From the cell containing the given text, extract its center point as (X, Y) coordinate. 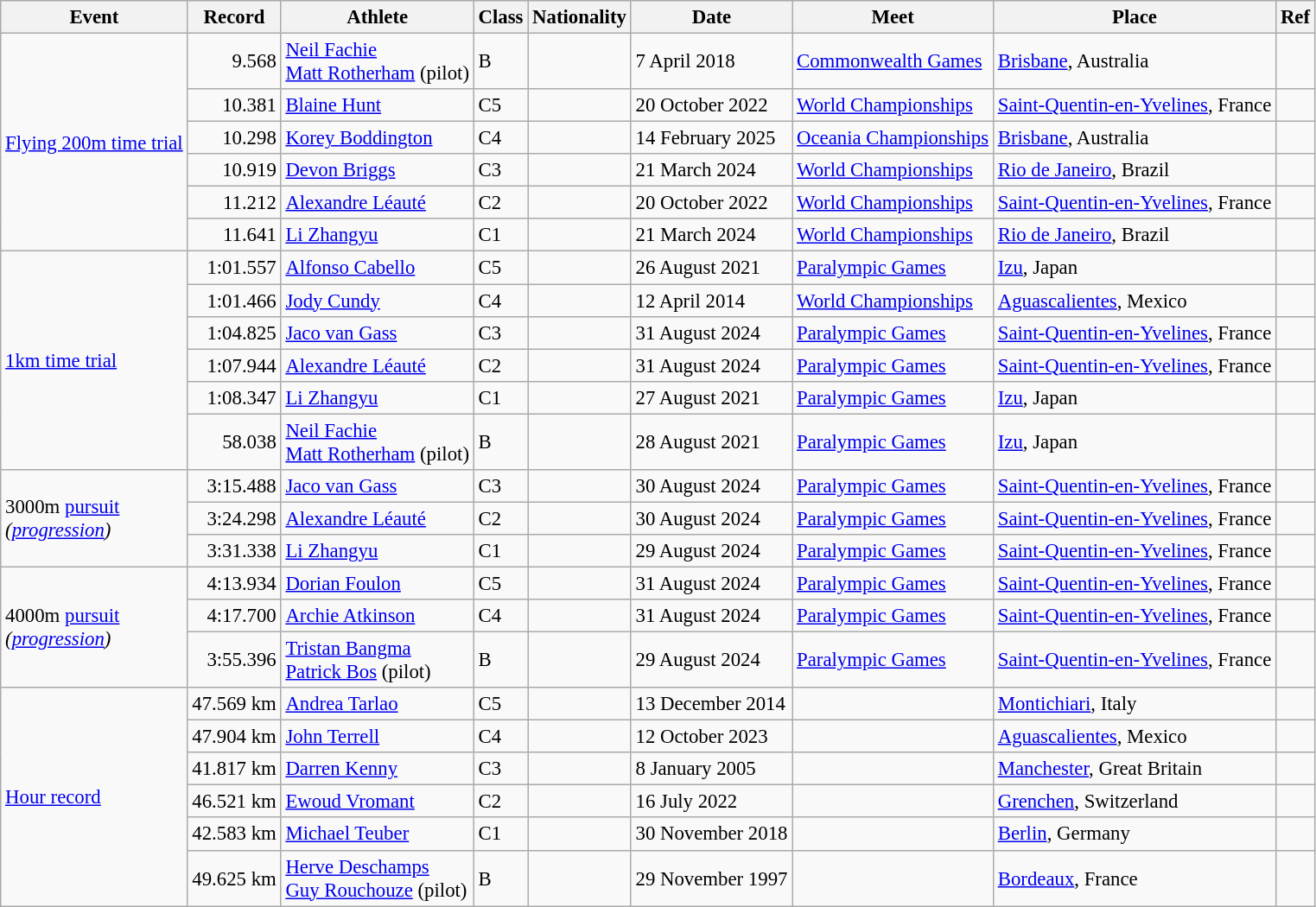
3:24.298 (234, 518)
Date (711, 17)
Hour record (94, 796)
12 October 2023 (711, 737)
Record (234, 17)
26 August 2021 (711, 268)
10.381 (234, 105)
29 November 1997 (711, 878)
Class (501, 17)
Tristan BangmaPatrick Bos (pilot) (377, 660)
41.817 km (234, 769)
27 August 2021 (711, 397)
11.212 (234, 203)
Meet (893, 17)
16 July 2022 (711, 802)
Andrea Tarlao (377, 704)
Bordeaux, France (1134, 878)
1:01.557 (234, 268)
Herve DeschampsGuy Rouchouze (pilot) (377, 878)
13 December 2014 (711, 704)
John Terrell (377, 737)
Blaine Hunt (377, 105)
14 February 2025 (711, 138)
Devon Briggs (377, 170)
1:01.466 (234, 301)
Montichiari, Italy (1134, 704)
46.521 km (234, 802)
1:04.825 (234, 333)
3:31.338 (234, 551)
Berlin, Germany (1134, 834)
11.641 (234, 236)
Ref (1296, 17)
Darren Kenny (377, 769)
Ewoud Vromant (377, 802)
Flying 200m time trial (94, 143)
Korey Boddington (377, 138)
Place (1134, 17)
1:08.347 (234, 397)
Archie Atkinson (377, 616)
3000m pursuit (progression) (94, 518)
4000m pursuit (progression) (94, 627)
Event (94, 17)
1:07.944 (234, 365)
4:17.700 (234, 616)
8 January 2005 (711, 769)
Michael Teuber (377, 834)
1km time trial (94, 361)
47.569 km (234, 704)
10.919 (234, 170)
Commonwealth Games (893, 62)
Dorian Foulon (377, 583)
49.625 km (234, 878)
Oceania Championships (893, 138)
3:15.488 (234, 486)
4:13.934 (234, 583)
3:55.396 (234, 660)
28 August 2021 (711, 442)
Nationality (579, 17)
Alfonso Cabello (377, 268)
9.568 (234, 62)
30 November 2018 (711, 834)
Manchester, Great Britain (1134, 769)
42.583 km (234, 834)
58.038 (234, 442)
12 April 2014 (711, 301)
Jody Cundy (377, 301)
Grenchen, Switzerland (1134, 802)
10.298 (234, 138)
47.904 km (234, 737)
7 April 2018 (711, 62)
Athlete (377, 17)
